Return the [x, y] coordinate for the center point of the cell that contains the specified text.  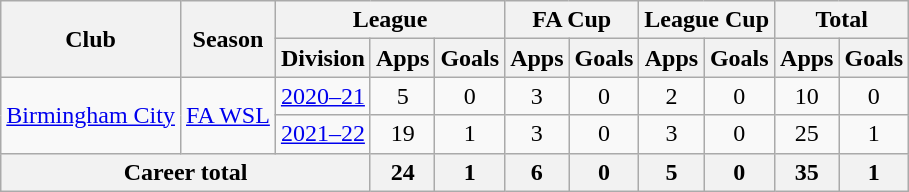
10 [807, 96]
League [390, 20]
Birmingham City [91, 115]
2021–22 [322, 134]
Club [91, 39]
FA WSL [228, 115]
Season [228, 39]
6 [537, 172]
Career total [186, 172]
2 [672, 96]
Total [842, 20]
Division [322, 58]
League Cup [707, 20]
FA Cup [572, 20]
19 [402, 134]
35 [807, 172]
24 [402, 172]
25 [807, 134]
2020–21 [322, 96]
